Identify which cell holds the provided text, then report its [x, y] central coordinate. 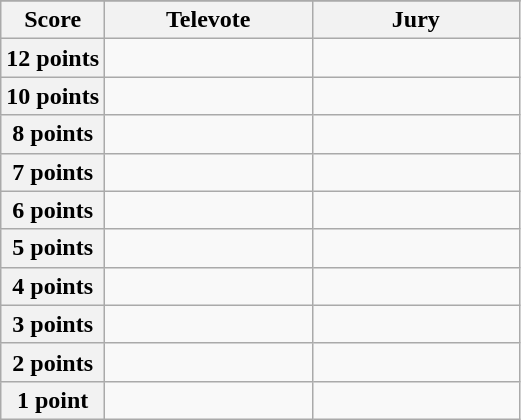
4 points [53, 286]
5 points [53, 248]
Televote [209, 20]
12 points [53, 58]
Score [53, 20]
2 points [53, 362]
10 points [53, 96]
1 point [53, 400]
7 points [53, 172]
8 points [53, 134]
6 points [53, 210]
Jury [416, 20]
3 points [53, 324]
